Search for the cell housing the specified text and yield its [x, y] center coordinate. 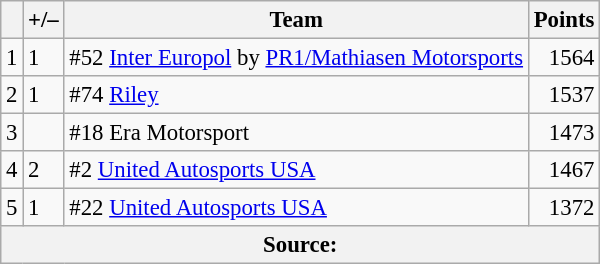
#18 Era Motorsport [296, 133]
4 [12, 170]
#74 Riley [296, 95]
Source: [300, 245]
Team [296, 20]
3 [12, 133]
+/– [44, 20]
1473 [564, 133]
#2 United Autosports USA [296, 170]
#52 Inter Europol by PR1/Mathiasen Motorsports [296, 58]
#22 United Autosports USA [296, 208]
1372 [564, 208]
1467 [564, 170]
1537 [564, 95]
Points [564, 20]
1564 [564, 58]
5 [12, 208]
